Return the (x, y) coordinate for the center point of the cell that contains the specified text.  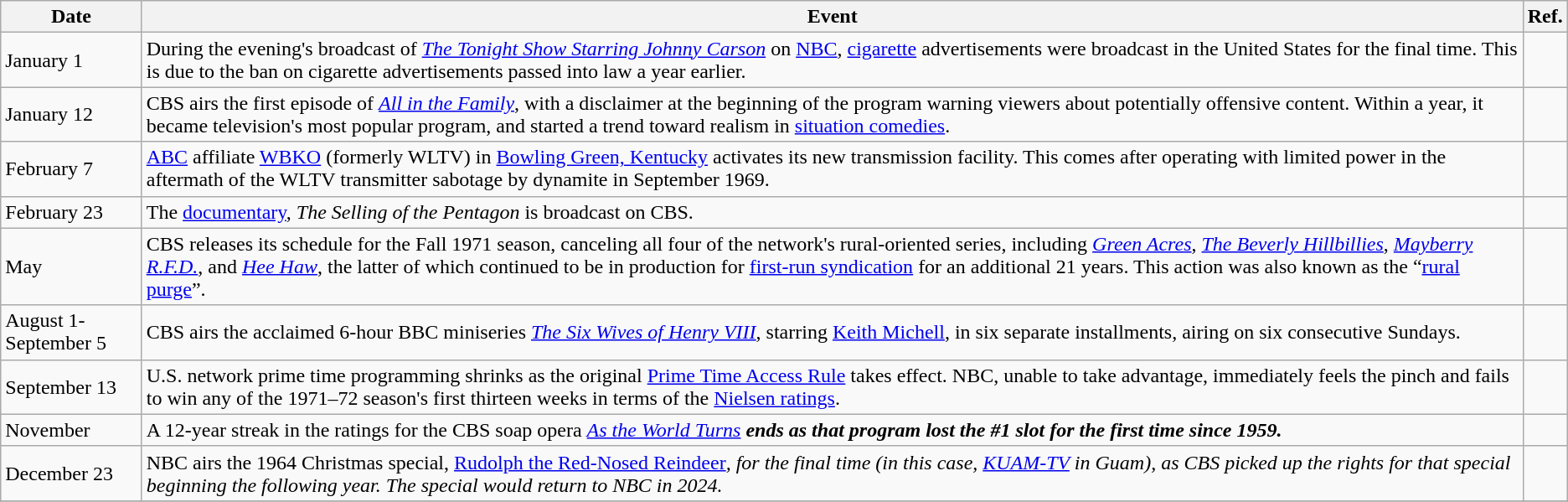
November (71, 430)
Date (71, 17)
Event (833, 17)
January 1 (71, 60)
December 23 (71, 473)
February 7 (71, 169)
Ref. (1545, 17)
August 1-September 5 (71, 332)
May (71, 267)
September 13 (71, 387)
A 12-year streak in the ratings for the CBS soap opera As the World Turns ends as that program lost the #1 slot for the first time since 1959. (833, 430)
January 12 (71, 114)
The documentary, The Selling of the Pentagon is broadcast on CBS. (833, 212)
February 23 (71, 212)
